Output the [X, Y] coordinate of the center of the cell containing the given text.  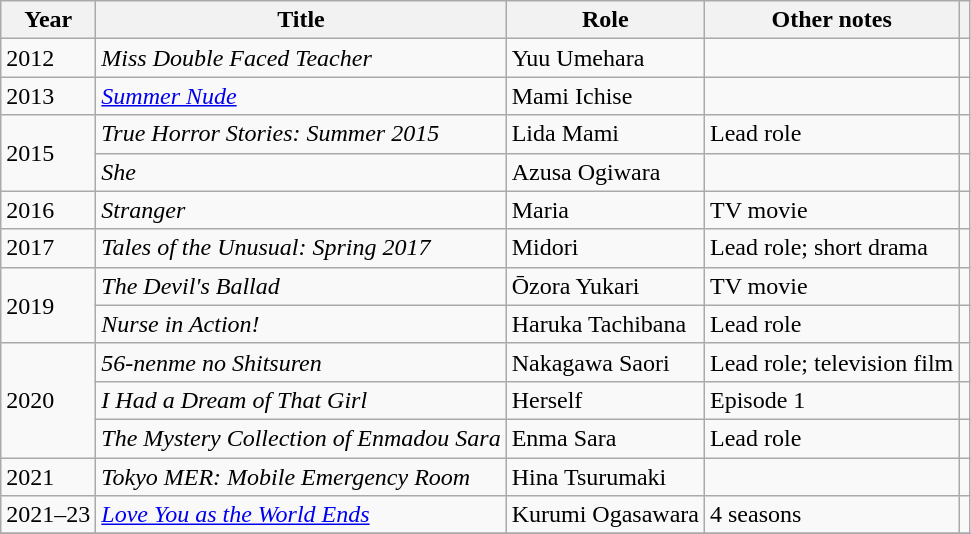
2016 [48, 210]
56-nenme no Shitsuren [301, 362]
The Devil's Ballad [301, 286]
Midori [605, 248]
Role [605, 20]
She [301, 172]
2017 [48, 248]
Haruka Tachibana [605, 324]
Summer Nude [301, 96]
Maria [605, 210]
Ōzora Yukari [605, 286]
Miss Double Faced Teacher [301, 58]
2012 [48, 58]
Lead role; television film [831, 362]
2019 [48, 305]
2015 [48, 153]
Nurse in Action! [301, 324]
4 seasons [831, 515]
Year [48, 20]
Stranger [301, 210]
2021 [48, 477]
Tokyo MER: Mobile Emergency Room [301, 477]
2021–23 [48, 515]
Love You as the World Ends [301, 515]
Yuu Umehara [605, 58]
Hina Tsurumaki [605, 477]
Episode 1 [831, 400]
Lida Mami [605, 134]
2013 [48, 96]
True Horror Stories: Summer 2015 [301, 134]
Kurumi Ogasawara [605, 515]
Lead role; short drama [831, 248]
Enma Sara [605, 438]
Mami Ichise [605, 96]
Nakagawa Saori [605, 362]
The Mystery Collection of Enmadou Sara [301, 438]
Herself [605, 400]
2020 [48, 400]
Title [301, 20]
Azusa Ogiwara [605, 172]
Tales of the Unusual: Spring 2017 [301, 248]
I Had a Dream of That Girl [301, 400]
Other notes [831, 20]
